Output the [X, Y] coordinate of the center of the cell containing the given text.  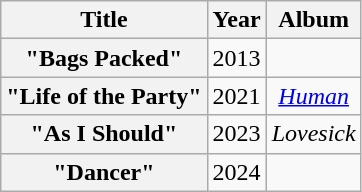
"As I Should" [104, 134]
Title [104, 20]
Album [314, 20]
2023 [236, 134]
"Dancer" [104, 172]
Year [236, 20]
2024 [236, 172]
2013 [236, 58]
2021 [236, 96]
Human [314, 96]
"Bags Packed" [104, 58]
Lovesick [314, 134]
"Life of the Party" [104, 96]
